Identify which cell holds the provided text, then report its [x, y] central coordinate. 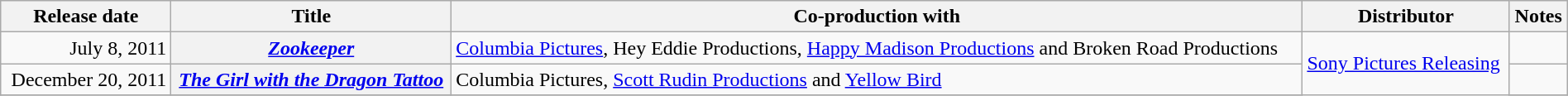
Title [311, 17]
Columbia Pictures, Scott Rudin Productions and Yellow Bird [877, 79]
Columbia Pictures, Hey Eddie Productions, Happy Madison Productions and Broken Road Productions [877, 48]
Release date [86, 17]
Sony Pictures Releasing [1406, 64]
Co-production with [877, 17]
December 20, 2011 [86, 79]
The Girl with the Dragon Tattoo [311, 79]
Distributor [1406, 17]
July 8, 2011 [86, 48]
Zookeeper [311, 48]
Notes [1538, 17]
